Output the [X, Y] coordinate of the center of the cell containing the given text.  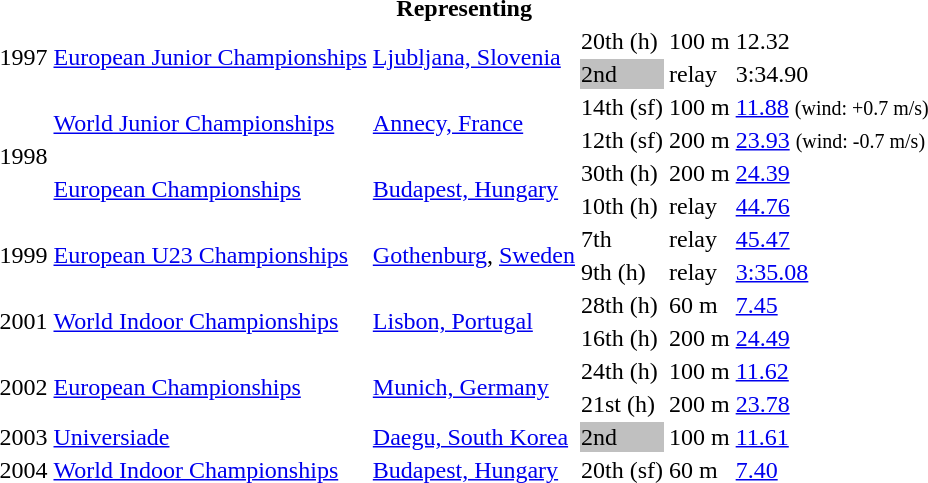
16th (h) [622, 338]
Lisbon, Portugal [474, 322]
Annecy, France [474, 124]
Budapest, Hungary [474, 190]
20th (h) [622, 41]
Ljubljana, Slovenia [474, 58]
Munich, Germany [474, 388]
European Junior Championships [210, 58]
21st (h) [622, 404]
10th (h) [622, 206]
World Indoor Championships [210, 322]
Gothenburg, Sweden [474, 256]
60 m [699, 305]
28th (h) [622, 305]
9th (h) [622, 272]
Daegu, South Korea [474, 437]
30th (h) [622, 173]
European U23 Championships [210, 256]
12th (sf) [622, 140]
7th [622, 239]
Universiade [210, 437]
24th (h) [622, 371]
14th (sf) [622, 107]
World Junior Championships [210, 124]
